Return the (x, y) coordinate for the center point of the cell that contains the specified text.  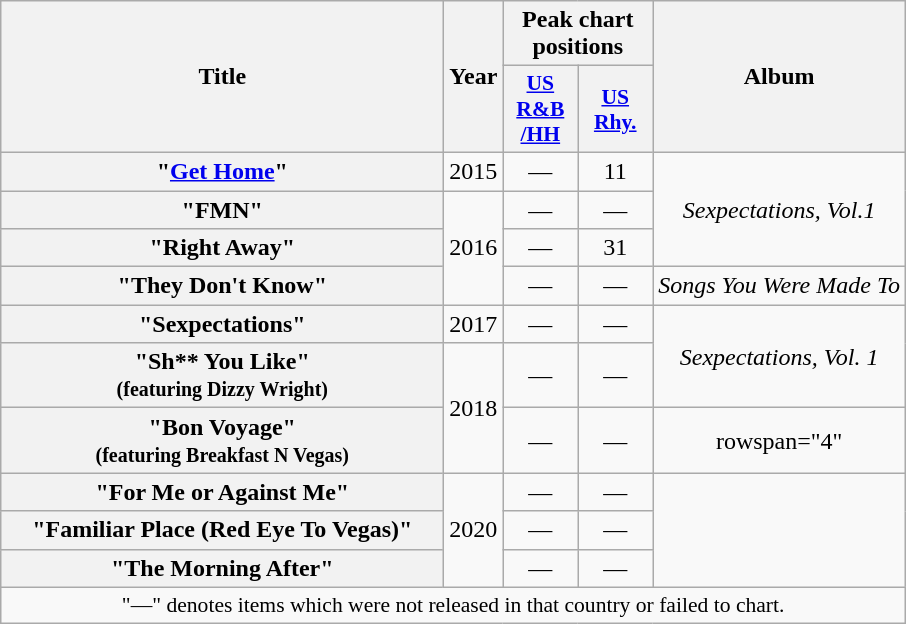
2018 (474, 408)
USR&B/HH (540, 110)
Peak chart positions (578, 34)
2017 (474, 324)
Title (222, 77)
"Sh** You Like"(featuring Dizzy Wright) (222, 376)
11 (616, 171)
"Familiar Place (Red Eye To Vegas)" (222, 530)
Album (780, 77)
"Get Home" (222, 171)
Sexpectations, Vol.1 (780, 209)
"For Me or Against Me" (222, 492)
"FMN" (222, 209)
rowspan="4" (780, 440)
Year (474, 77)
Sexpectations, Vol. 1 (780, 356)
"—" denotes items which were not released in that country or failed to chart. (454, 605)
"The Morning After" (222, 568)
"Bon Voyage"(featuring Breakfast N Vegas) (222, 440)
Songs You Were Made To (780, 286)
"They Don't Know" (222, 286)
2016 (474, 247)
2015 (474, 171)
USRhy. (616, 110)
2020 (474, 530)
"Sexpectations" (222, 324)
"Right Away" (222, 248)
31 (616, 248)
